Identify which cell holds the provided text, then report its [x, y] central coordinate. 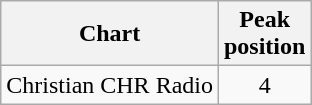
Christian CHR Radio [110, 85]
4 [264, 85]
Chart [110, 34]
Peakposition [264, 34]
